Return [x, y] of the center of cell containing provided text 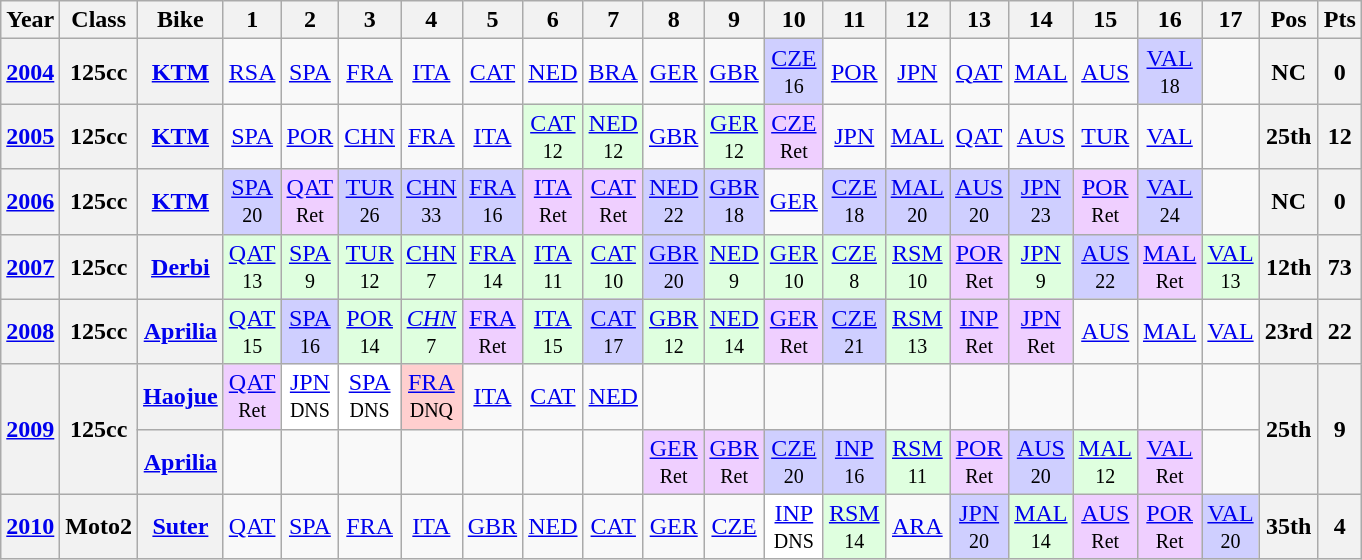
FRA14 [492, 266]
2005 [30, 136]
Bike [181, 20]
Haojue [181, 396]
JPNDNS [310, 396]
MALRet [1169, 266]
6 [553, 20]
RSA [252, 72]
NED22 [673, 202]
15 [1105, 20]
TUR26 [370, 202]
POR14 [370, 332]
Pos [1288, 20]
JPN9 [1041, 266]
12th [1288, 266]
7 [613, 20]
RSM11 [917, 462]
SPA20 [252, 202]
CZERet [794, 136]
8 [673, 20]
CZE8 [854, 266]
SPA16 [310, 332]
VALRet [1169, 462]
NED12 [613, 136]
CZE16 [794, 72]
GBRRet [734, 462]
CZE21 [854, 332]
Year [30, 20]
FRADNQ [431, 396]
RSM10 [917, 266]
SPADNS [370, 396]
MAL14 [1041, 526]
AUSRet [1105, 526]
VAL20 [1230, 526]
14 [1041, 20]
CZE18 [854, 202]
VAL24 [1169, 202]
VAL18 [1169, 72]
GER12 [734, 136]
ITARet [553, 202]
16 [1169, 20]
QAT13 [252, 266]
2008 [30, 332]
NED9 [734, 266]
1 [252, 20]
GBR18 [734, 202]
Moto2 [99, 526]
2004 [30, 72]
GER10 [794, 266]
AUS22 [1105, 266]
INP16 [854, 462]
MAL12 [1105, 462]
FRA16 [492, 202]
17 [1230, 20]
2009 [30, 429]
JPN23 [1041, 202]
MAL20 [917, 202]
73 [1340, 266]
RSM13 [917, 332]
CZE20 [794, 462]
RSM14 [854, 526]
2010 [30, 526]
QAT15 [252, 332]
CAT10 [613, 266]
NED14 [734, 332]
INPDNS [794, 526]
ITA15 [553, 332]
CATRet [613, 202]
2 [310, 20]
CHN33 [431, 202]
13 [980, 20]
VAL13 [1230, 266]
2007 [30, 266]
ARA [917, 526]
CHN [370, 136]
INPRet [980, 332]
Suter [181, 526]
22 [1340, 332]
3 [370, 20]
TUR12 [370, 266]
CZE [734, 526]
35th [1288, 526]
Pts [1340, 20]
Derbi [181, 266]
10 [794, 20]
TUR [1105, 136]
JPN20 [980, 526]
CAT12 [553, 136]
JPNRet [1041, 332]
Class [99, 20]
GBR12 [673, 332]
23rd [1288, 332]
SPA9 [310, 266]
BRA [613, 72]
ITA11 [553, 266]
GBR20 [673, 266]
11 [854, 20]
FRARet [492, 332]
2006 [30, 202]
CAT17 [613, 332]
5 [492, 20]
